Search for the cell housing the specified text and yield its (X, Y) center coordinate. 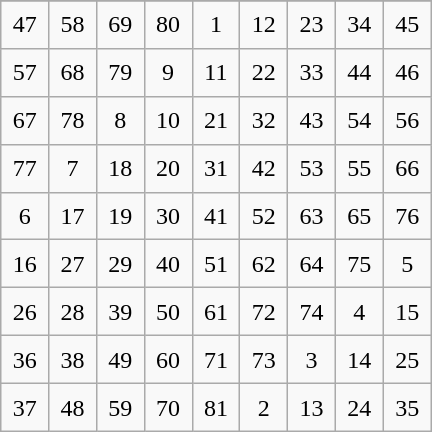
36 (25, 359)
55 (359, 168)
53 (312, 168)
73 (264, 359)
5 (407, 264)
43 (312, 120)
37 (25, 407)
44 (359, 73)
81 (216, 407)
57 (25, 73)
14 (359, 359)
19 (120, 216)
17 (73, 216)
22 (264, 73)
31 (216, 168)
38 (73, 359)
42 (264, 168)
29 (120, 264)
67 (25, 120)
16 (25, 264)
66 (407, 168)
75 (359, 264)
63 (312, 216)
20 (168, 168)
51 (216, 264)
65 (359, 216)
39 (120, 312)
6 (25, 216)
50 (168, 312)
13 (312, 407)
23 (312, 25)
60 (168, 359)
3 (312, 359)
70 (168, 407)
64 (312, 264)
71 (216, 359)
2 (264, 407)
7 (73, 168)
24 (359, 407)
77 (25, 168)
34 (359, 25)
58 (73, 25)
54 (359, 120)
28 (73, 312)
52 (264, 216)
10 (168, 120)
8 (120, 120)
45 (407, 25)
47 (25, 25)
76 (407, 216)
48 (73, 407)
21 (216, 120)
80 (168, 25)
61 (216, 312)
68 (73, 73)
4 (359, 312)
30 (168, 216)
11 (216, 73)
26 (25, 312)
78 (73, 120)
41 (216, 216)
40 (168, 264)
32 (264, 120)
49 (120, 359)
74 (312, 312)
1 (216, 25)
27 (73, 264)
25 (407, 359)
72 (264, 312)
69 (120, 25)
56 (407, 120)
35 (407, 407)
12 (264, 25)
9 (168, 73)
59 (120, 407)
15 (407, 312)
79 (120, 73)
18 (120, 168)
62 (264, 264)
33 (312, 73)
46 (407, 73)
